For the text-containing cell, return its midpoint in (X, Y) coordinate format. 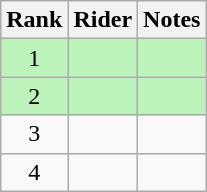
Rider (103, 20)
1 (34, 58)
Notes (172, 20)
Rank (34, 20)
2 (34, 96)
3 (34, 134)
4 (34, 172)
